Find where the given text appears and provide that cell's center as [x, y] coordinate. 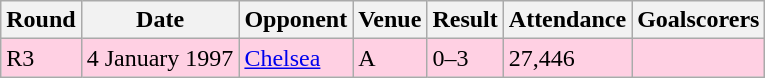
Chelsea [296, 58]
Round [41, 20]
4 January 1997 [160, 58]
Result [465, 20]
Venue [390, 20]
Attendance [567, 20]
Goalscorers [698, 20]
Date [160, 20]
0–3 [465, 58]
R3 [41, 58]
A [390, 58]
27,446 [567, 58]
Opponent [296, 20]
